Pinpoint the cell where the given text exists, returning its [x, y] midpoint coordinate. 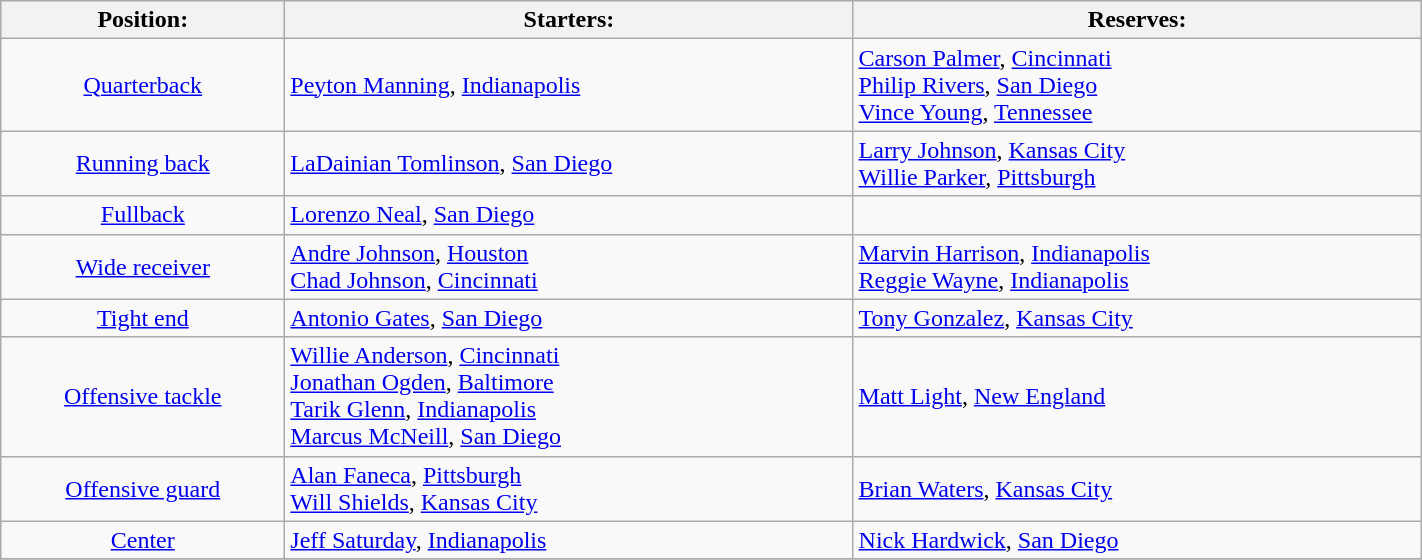
Alan Faneca, Pittsburgh Will Shields, Kansas City [569, 488]
Andre Johnson, Houston Chad Johnson, Cincinnati [569, 266]
Reserves: [1137, 20]
Tight end [143, 318]
Brian Waters, Kansas City [1137, 488]
Peyton Manning, Indianapolis [569, 85]
Carson Palmer, Cincinnati Philip Rivers, San Diego Vince Young, Tennessee [1137, 85]
Antonio Gates, San Diego [569, 318]
Quarterback [143, 85]
Offensive guard [143, 488]
Center [143, 540]
Nick Hardwick, San Diego [1137, 540]
LaDainian Tomlinson, San Diego [569, 164]
Jeff Saturday, Indianapolis [569, 540]
Starters: [569, 20]
Marvin Harrison, Indianapolis Reggie Wayne, Indianapolis [1137, 266]
Tony Gonzalez, Kansas City [1137, 318]
Lorenzo Neal, San Diego [569, 215]
Offensive tackle [143, 396]
Wide receiver [143, 266]
Position: [143, 20]
Willie Anderson, Cincinnati Jonathan Ogden, Baltimore Tarik Glenn, Indianapolis Marcus McNeill, San Diego [569, 396]
Matt Light, New England [1137, 396]
Fullback [143, 215]
Running back [143, 164]
Larry Johnson, Kansas City Willie Parker, Pittsburgh [1137, 164]
